Provide the (X, Y) coordinate of the cell's center where the given text is located.  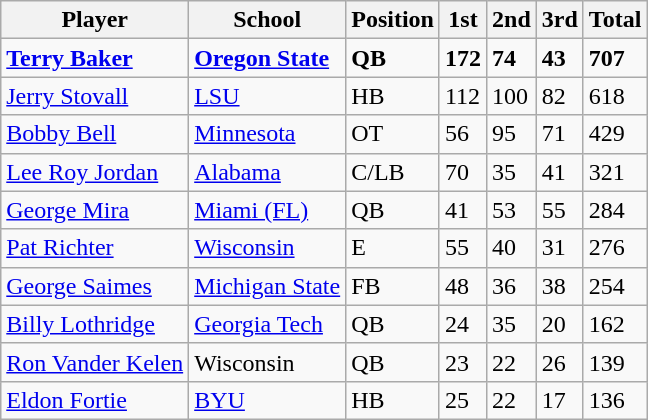
1st (462, 20)
136 (615, 400)
82 (560, 96)
George Saimes (95, 286)
276 (615, 248)
2nd (512, 20)
618 (615, 96)
LSU (268, 96)
139 (615, 362)
100 (512, 96)
429 (615, 134)
C/LB (393, 172)
Terry Baker (95, 58)
Jerry Stovall (95, 96)
17 (560, 400)
43 (560, 58)
E (393, 248)
48 (462, 286)
31 (560, 248)
321 (615, 172)
Alabama (268, 172)
36 (512, 286)
Michigan State (268, 286)
71 (560, 134)
284 (615, 210)
74 (512, 58)
Pat Richter (95, 248)
707 (615, 58)
3rd (560, 20)
Ron Vander Kelen (95, 362)
George Mira (95, 210)
Oregon State (268, 58)
Player (95, 20)
70 (462, 172)
95 (512, 134)
Total (615, 20)
Lee Roy Jordan (95, 172)
Minnesota (268, 134)
Bobby Bell (95, 134)
38 (560, 286)
25 (462, 400)
Billy Lothridge (95, 324)
20 (560, 324)
Miami (FL) (268, 210)
254 (615, 286)
OT (393, 134)
FB (393, 286)
24 (462, 324)
56 (462, 134)
53 (512, 210)
23 (462, 362)
112 (462, 96)
School (268, 20)
BYU (268, 400)
172 (462, 58)
Position (393, 20)
Georgia Tech (268, 324)
26 (560, 362)
40 (512, 248)
Eldon Fortie (95, 400)
162 (615, 324)
